Return the (X, Y) coordinate for the center point of the cell that contains the specified text.  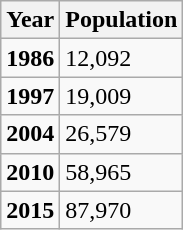
12,092 (122, 58)
26,579 (122, 134)
2004 (30, 134)
19,009 (122, 96)
Year (30, 20)
1986 (30, 58)
1997 (30, 96)
2010 (30, 172)
Population (122, 20)
58,965 (122, 172)
2015 (30, 210)
87,970 (122, 210)
